Detect which cell encompasses the target text, then output its [x, y] center coordinate. 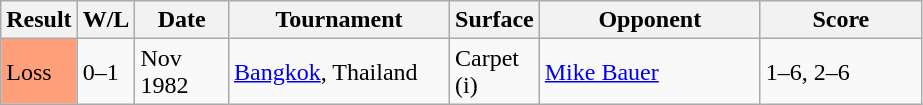
1–6, 2–6 [840, 72]
W/L [106, 20]
Date [182, 20]
Bangkok, Thailand [338, 72]
Result [39, 20]
Surface [495, 20]
Nov 1982 [182, 72]
Loss [39, 72]
Score [840, 20]
Tournament [338, 20]
0–1 [106, 72]
Opponent [650, 20]
Carpet (i) [495, 72]
Mike Bauer [650, 72]
